Find where the given text appears and provide that cell's center as (X, Y) coordinate. 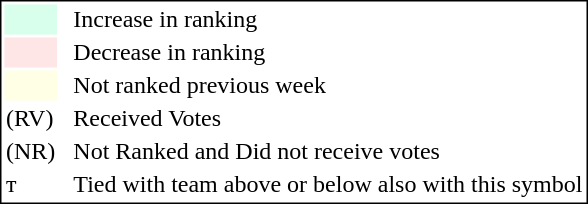
т (30, 185)
Increase in ranking (328, 19)
(RV) (30, 119)
Received Votes (328, 119)
Decrease in ranking (328, 53)
Tied with team above or below also with this symbol (328, 185)
(NR) (30, 151)
Not Ranked and Did not receive votes (328, 151)
Not ranked previous week (328, 85)
